Locate the cell with the specified text and output its (X, Y) center coordinate. 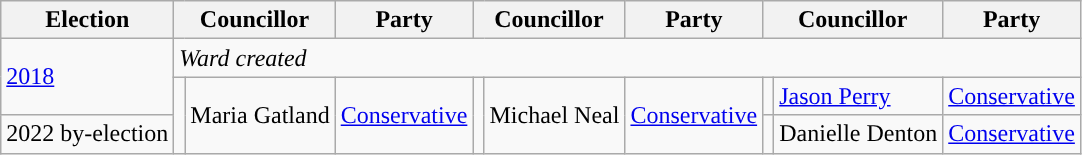
Ward created (628, 58)
Election (88, 20)
Michael Neal (554, 115)
Jason Perry (858, 96)
2018 (88, 77)
Maria Gatland (260, 115)
2022 by-election (88, 134)
Danielle Denton (858, 134)
